Scan for the cell matching the given text and deliver its [x, y] coordinate at center. 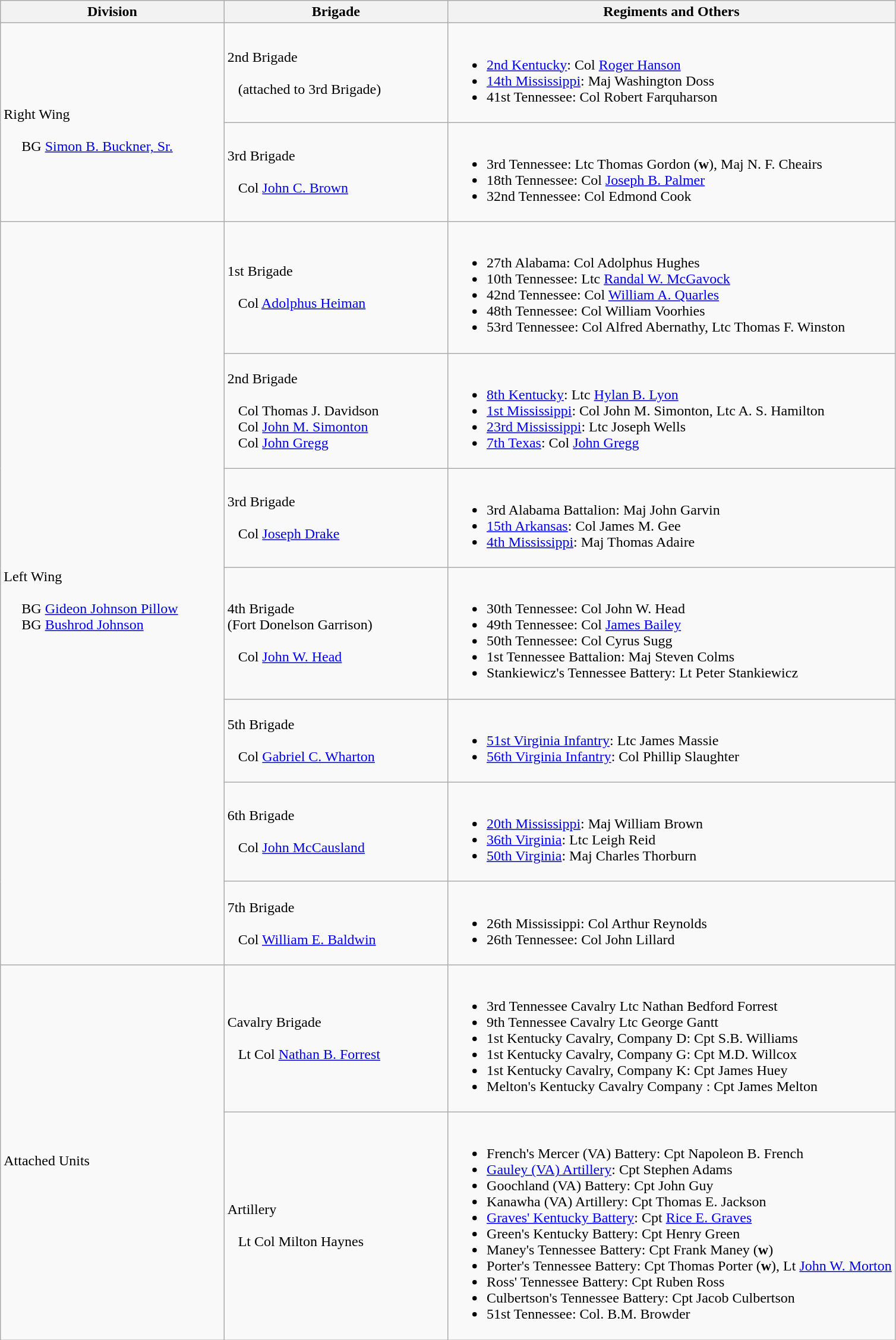
Brigade [336, 12]
Division [112, 12]
3rd Alabama Battalion: Maj John Garvin15th Arkansas: Col James M. Gee4th Mississippi: Maj Thomas Adaire [671, 518]
3rd Brigade Col John C. Brown [336, 172]
1st Brigade Col Adolphus Heiman [336, 288]
8th Kentucky: Ltc Hylan B. Lyon1st Mississippi: Col John M. Simonton, Ltc A. S. Hamilton23rd Mississippi: Ltc Joseph Wells7th Texas: Col John Gregg [671, 411]
3rd Tennessee: Ltc Thomas Gordon (w), Maj N. F. Cheairs18th Tennessee: Col Joseph B. Palmer32nd Tennessee: Col Edmond Cook [671, 172]
2nd Brigade (attached to 3rd Brigade) [336, 72]
51st Virginia Infantry: Ltc James Massie56th Virginia Infantry: Col Phillip Slaughter [671, 740]
Regiments and Others [671, 12]
6th Brigade Col John McCausland [336, 832]
Cavalry Brigade Lt Col Nathan B. Forrest [336, 1038]
26th Mississippi: Col Arthur Reynolds26th Tennessee: Col John Lillard [671, 923]
Attached Units [112, 1152]
Right Wing BG Simon B. Buckner, Sr. [112, 122]
20th Mississippi: Maj William Brown36th Virginia: Ltc Leigh Reid50th Virginia: Maj Charles Thorburn [671, 832]
4th Brigade(Fort Donelson Garrison) Col John W. Head [336, 633]
3rd Brigade Col Joseph Drake [336, 518]
5th Brigade Col Gabriel C. Wharton [336, 740]
2nd Kentucky: Col Roger Hanson14th Mississippi: Maj Washington Doss41st Tennessee: Col Robert Farquharson [671, 72]
7th Brigade Col William E. Baldwin [336, 923]
Left Wing BG Gideon Johnson Pillow BG Bushrod Johnson [112, 593]
2nd Brigade Col Thomas J. Davidson Col John M. Simonton Col John Gregg [336, 411]
Artillery Lt Col Milton Haynes [336, 1225]
